Identify which cell holds the provided text, then report its [X, Y] central coordinate. 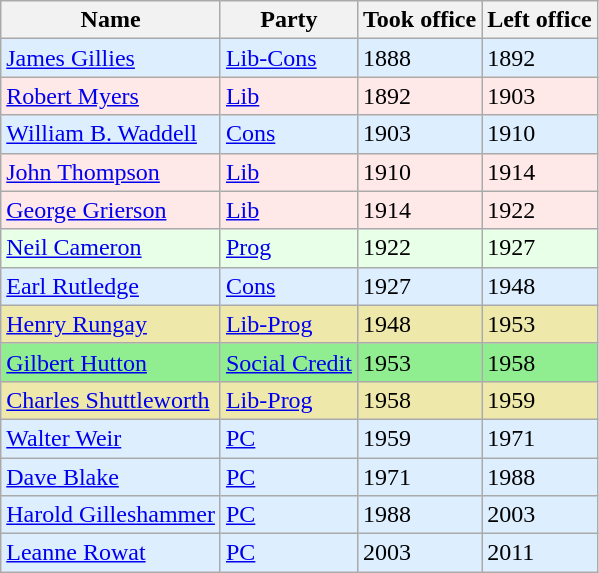
Earl Rutledge [111, 286]
Walter Weir [111, 438]
Party [288, 20]
John Thompson [111, 172]
Robert Myers [111, 96]
William B. Waddell [111, 134]
Henry Rungay [111, 324]
Name [111, 20]
Left office [540, 20]
Harold Gilleshammer [111, 515]
James Gillies [111, 58]
Leanne Rowat [111, 553]
Dave Blake [111, 477]
Took office [419, 20]
Neil Cameron [111, 248]
Charles Shuttleworth [111, 400]
Prog [288, 248]
George Grierson [111, 210]
Lib-Cons [288, 58]
Gilbert Hutton [111, 362]
2011 [540, 553]
1888 [419, 58]
Social Credit [288, 362]
